Find where the given text appears and provide that cell's center as (x, y) coordinate. 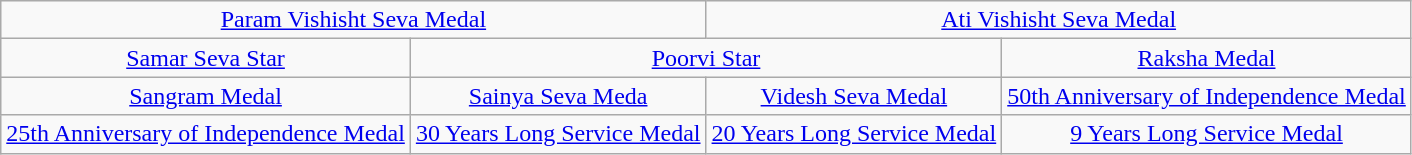
Param Vishisht Seva Medal (354, 20)
Poorvi Star (706, 58)
Samar Seva Star (206, 58)
30 Years Long Service Medal (558, 134)
Ati Vishisht Seva Medal (1058, 20)
9 Years Long Service Medal (1207, 134)
Sangram Medal (206, 96)
50th Anniversary of Independence Medal (1207, 96)
Raksha Medal (1207, 58)
20 Years Long Service Medal (854, 134)
25th Anniversary of Independence Medal (206, 134)
Videsh Seva Medal (854, 96)
Sainya Seva Meda (558, 96)
